Capture the cell that displays the provided text and extract its (x, y) central coordinate. 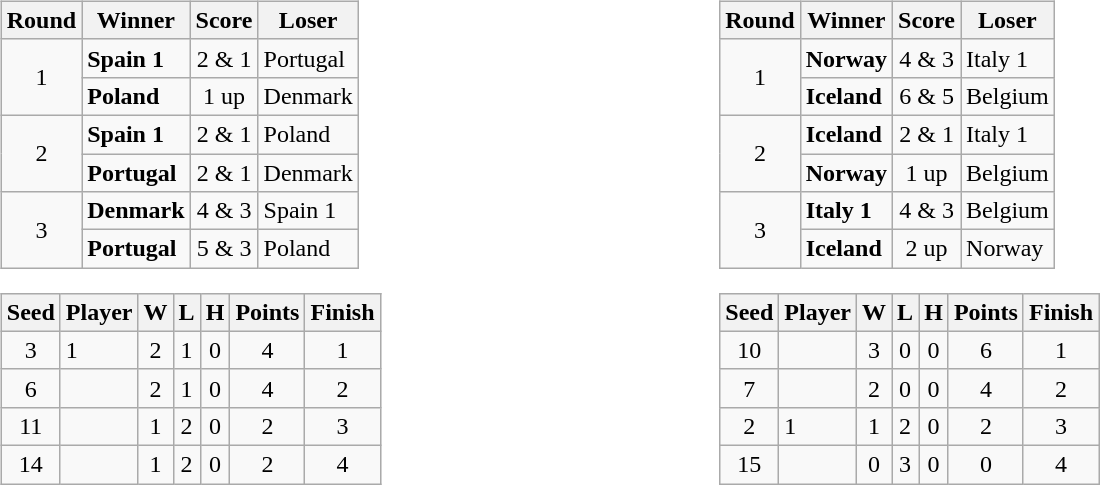
5 & 3 (224, 249)
2 up (927, 249)
15 (750, 464)
14 (30, 464)
10 (750, 350)
11 (30, 426)
6 & 5 (927, 96)
7 (750, 388)
